Pinpoint the cell where the given text exists, returning its [X, Y] midpoint coordinate. 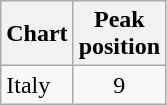
Italy [37, 85]
Peakposition [119, 34]
9 [119, 85]
Chart [37, 34]
